Output the (x, y) coordinate of the center of the cell containing the given text.  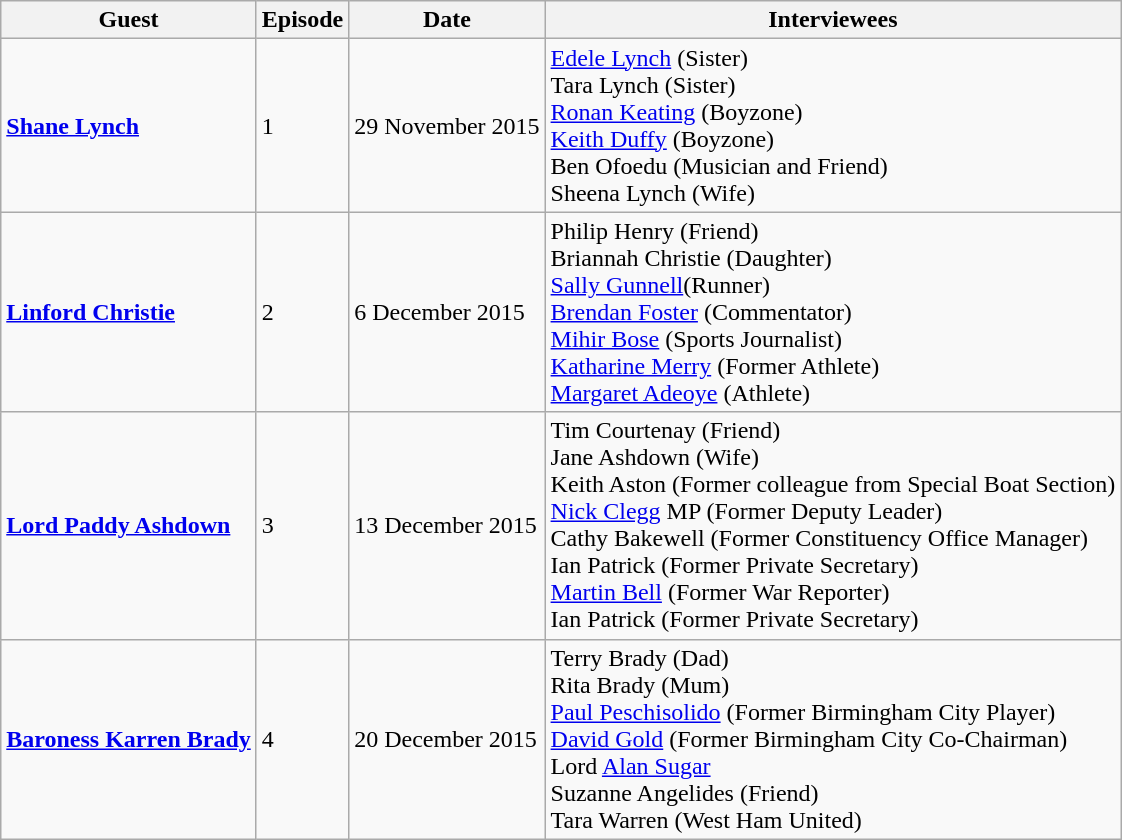
Baroness Karren Brady (129, 739)
29 November 2015 (447, 126)
Lord Paddy Ashdown (129, 526)
13 December 2015 (447, 526)
Interviewees (833, 20)
Edele Lynch (Sister) Tara Lynch (Sister) Ronan Keating (Boyzone) Keith Duffy (Boyzone) Ben Ofoedu (Musician and Friend) Sheena Lynch (Wife) (833, 126)
Episode (302, 20)
Date (447, 20)
1 (302, 126)
Linford Christie (129, 312)
3 (302, 526)
4 (302, 739)
Guest (129, 20)
6 December 2015 (447, 312)
2 (302, 312)
Shane Lynch (129, 126)
20 December 2015 (447, 739)
